From the cell containing the given text, extract its center point as (x, y) coordinate. 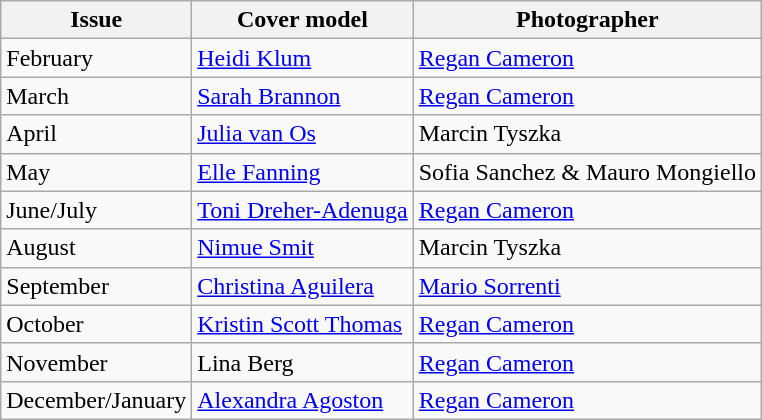
May (96, 172)
Cover model (302, 20)
Sofia Sanchez & Mauro Mongiello (587, 172)
Julia van Os (302, 134)
Christina Aguilera (302, 286)
Nimue Smit (302, 248)
Mario Sorrenti (587, 286)
April (96, 134)
October (96, 324)
Issue (96, 20)
Elle Fanning (302, 172)
Alexandra Agoston (302, 400)
September (96, 286)
Sarah Brannon (302, 96)
February (96, 58)
August (96, 248)
Lina Berg (302, 362)
June/July (96, 210)
Heidi Klum (302, 58)
Toni Dreher-Adenuga (302, 210)
March (96, 96)
December/January (96, 400)
Kristin Scott Thomas (302, 324)
Photographer (587, 20)
November (96, 362)
